Search for the cell housing the specified text and yield its [x, y] center coordinate. 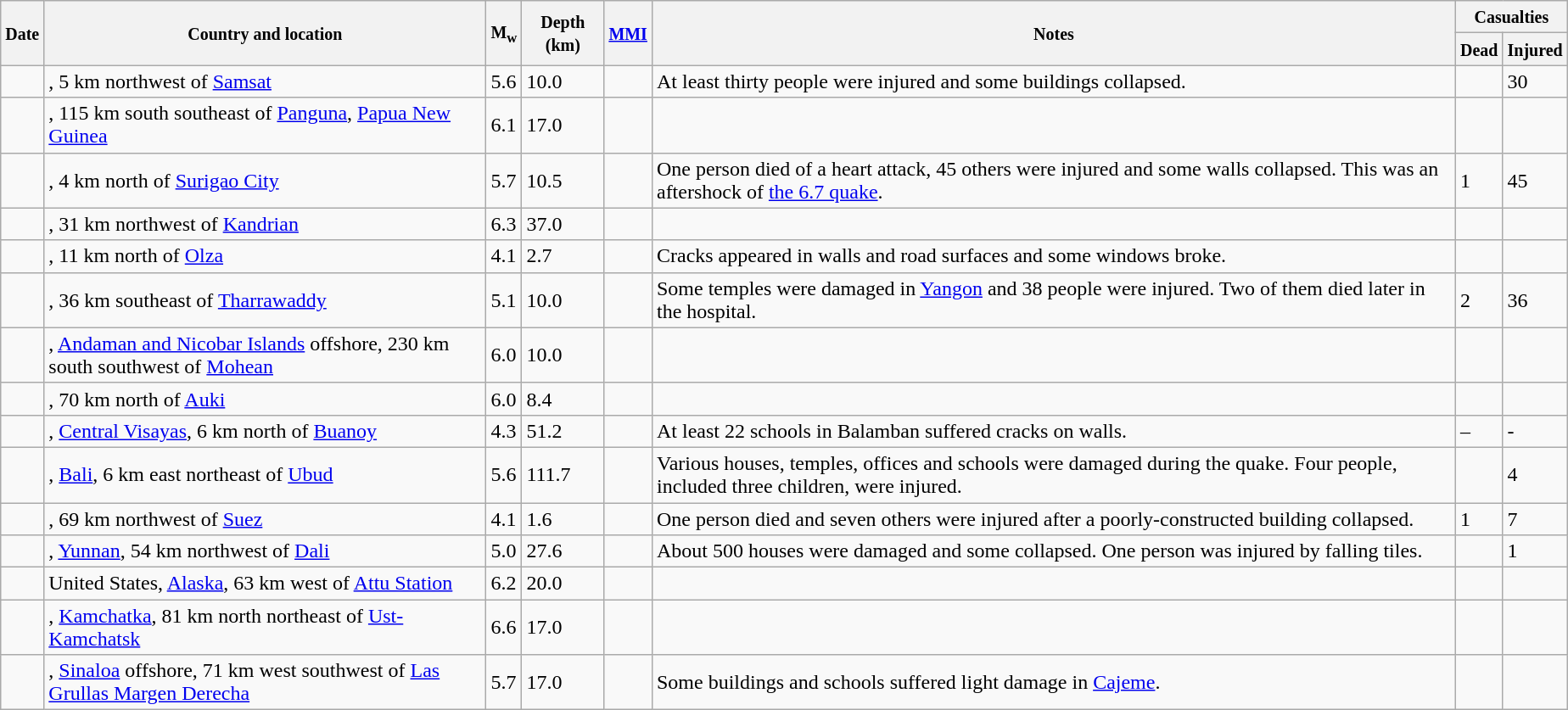
Country and location [265, 33]
6.3 [504, 224]
, 4 km north of Surigao City [265, 180]
1.6 [563, 518]
37.0 [563, 224]
At least 22 schools in Balamban suffered cracks on walls. [1054, 431]
At least thirty people were injured and some buildings collapsed. [1054, 81]
Depth (km) [563, 33]
, Kamchatka, 81 km north northeast of Ust-Kamchatsk [265, 628]
United States, Alaska, 63 km west of Attu Station [265, 584]
27.6 [563, 551]
Injured [1535, 49]
, Sinaloa offshore, 71 km west southwest of Las Grullas Margen Derecha [265, 682]
2 [1479, 300]
6.2 [504, 584]
- [1535, 431]
30 [1535, 81]
Casualties [1511, 17]
4 [1535, 475]
MMI [628, 33]
, Andaman and Nicobar Islands offshore, 230 km south southwest of Mohean [265, 355]
, 5 km northwest of Samsat [265, 81]
Notes [1054, 33]
36 [1535, 300]
Some buildings and schools suffered light damage in Cajeme. [1054, 682]
45 [1535, 180]
4.3 [504, 431]
Date [22, 33]
, 115 km south southeast of Panguna, Papua New Guinea [265, 126]
5.0 [504, 551]
, 31 km northwest of Kandrian [265, 224]
Various houses, temples, offices and schools were damaged during the quake. Four people, included three children, were injured. [1054, 475]
5.1 [504, 300]
2.7 [563, 256]
Mw [504, 33]
, 70 km north of Auki [265, 399]
10.5 [563, 180]
, Bali, 6 km east northeast of Ubud [265, 475]
, 36 km southeast of Tharrawaddy [265, 300]
6.1 [504, 126]
Some temples were damaged in Yangon and 38 people were injured. Two of them died later in the hospital. [1054, 300]
7 [1535, 518]
, 11 km north of Olza [265, 256]
Cracks appeared in walls and road surfaces and some windows broke. [1054, 256]
, 69 km northwest of Suez [265, 518]
About 500 houses were damaged and some collapsed. One person was injured by falling tiles. [1054, 551]
8.4 [563, 399]
20.0 [563, 584]
51.2 [563, 431]
– [1479, 431]
, Central Visayas, 6 km north of Buanoy [265, 431]
, Yunnan, 54 km northwest of Dali [265, 551]
One person died and seven others were injured after a poorly-constructed building collapsed. [1054, 518]
One person died of a heart attack, 45 others were injured and some walls collapsed. This was an aftershock of the 6.7 quake. [1054, 180]
Dead [1479, 49]
111.7 [563, 475]
6.6 [504, 628]
